Pinpoint the cell where the given text exists, returning its [X, Y] midpoint coordinate. 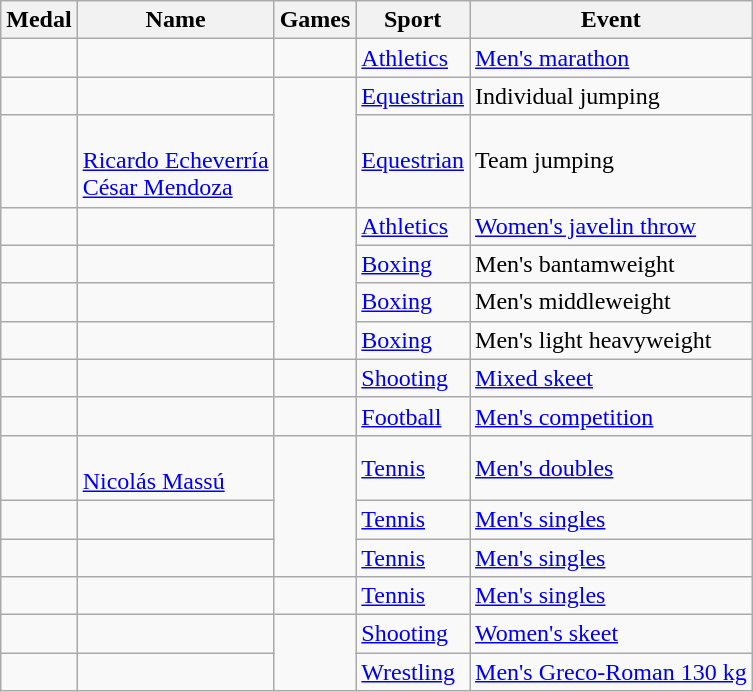
Wrestling [413, 672]
Event [612, 20]
Women's javelin throw [612, 226]
Team jumping [612, 161]
Men's marathon [612, 58]
Men's competition [612, 416]
Men's Greco-Roman 130 kg [612, 672]
Mixed skeet [612, 378]
Medal [39, 20]
Nicolás Massú [176, 468]
Name [176, 20]
Individual jumping [612, 96]
Sport [413, 20]
Games [315, 20]
Men's bantamweight [612, 264]
Football [413, 416]
Ricardo EcheverríaCésar Mendoza [176, 161]
Men's doubles [612, 468]
Women's skeet [612, 634]
Men's light heavyweight [612, 340]
Men's middleweight [612, 302]
